Provide the [X, Y] coordinate of the cell's center where the given text is located.  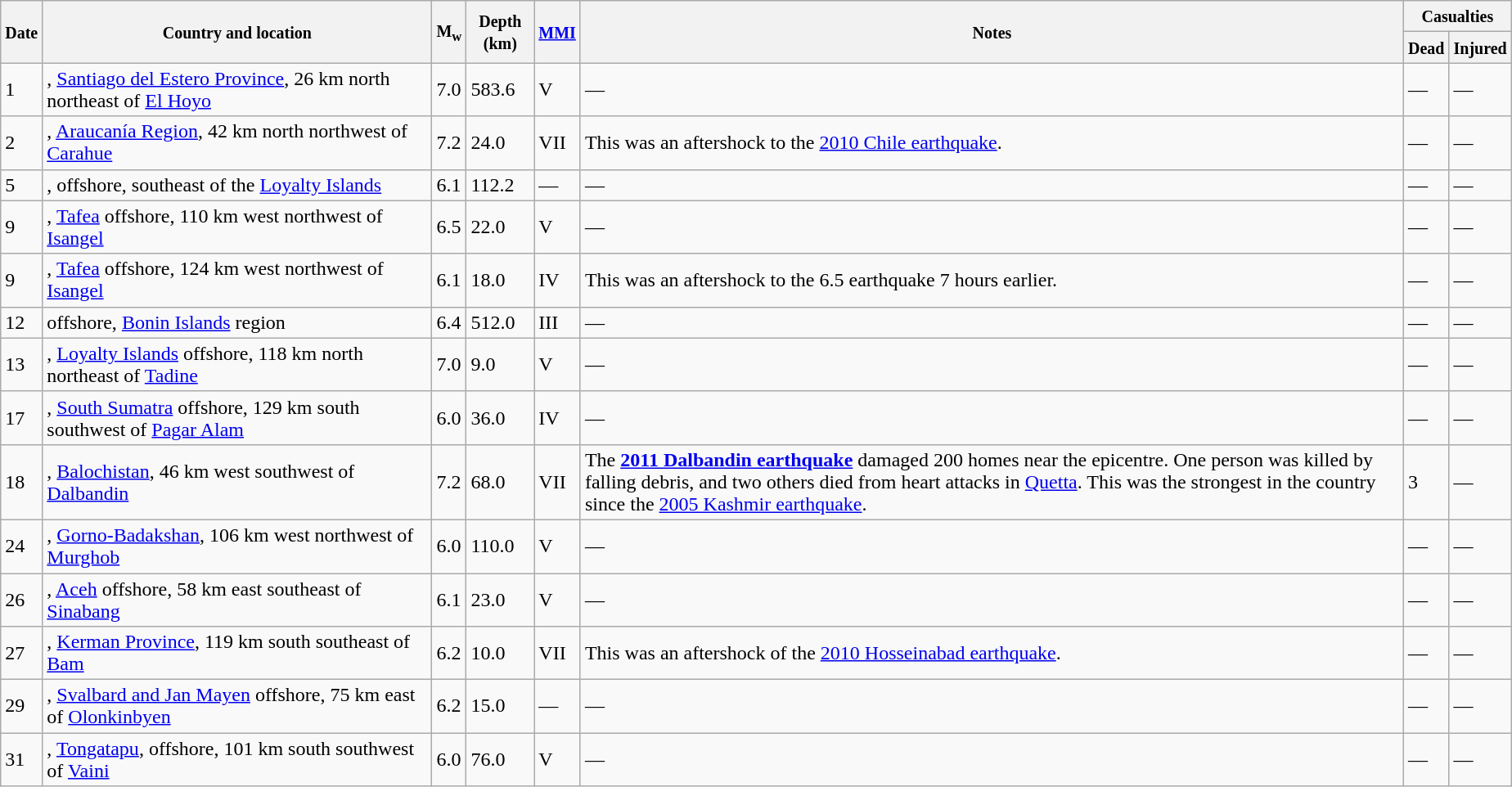
, Tafea offshore, 110 km west northwest of Isangel [237, 227]
, Tongatapu, offshore, 101 km south southwest of Vaini [237, 759]
13 [21, 365]
III [558, 322]
Date [21, 32]
offshore, Bonin Islands region [237, 322]
This was an aftershock to the 2010 Chile earthquake. [992, 142]
9.0 [501, 365]
Notes [992, 32]
, Santiago del Estero Province, 26 km north northeast of El Hoyo [237, 90]
36.0 [501, 417]
, Araucanía Region, 42 km north northwest of Carahue [237, 142]
31 [21, 759]
, South Sumatra offshore, 129 km south southwest of Pagar Alam [237, 417]
, Svalbard and Jan Mayen offshore, 75 km east of Olonkinbyen [237, 707]
6.4 [449, 322]
18 [21, 482]
26 [21, 599]
, Tafea offshore, 124 km west northwest of Isangel [237, 280]
12 [21, 322]
Casualties [1457, 16]
110.0 [501, 546]
Dead [1426, 47]
1 [21, 90]
, Balochistan, 46 km west southwest of Dalbandin [237, 482]
Mw [449, 32]
Depth (km) [501, 32]
6.5 [449, 227]
112.2 [501, 185]
68.0 [501, 482]
512.0 [501, 322]
24.0 [501, 142]
15.0 [501, 707]
29 [21, 707]
24 [21, 546]
10.0 [501, 653]
27 [21, 653]
, Loyalty Islands offshore, 118 km north northeast of Tadine [237, 365]
MMI [558, 32]
22.0 [501, 227]
17 [21, 417]
76.0 [501, 759]
23.0 [501, 599]
, Aceh offshore, 58 km east southeast of Sinabang [237, 599]
18.0 [501, 280]
Country and location [237, 32]
Injured [1480, 47]
This was an aftershock to the 6.5 earthquake 7 hours earlier. [992, 280]
, offshore, southeast of the Loyalty Islands [237, 185]
5 [21, 185]
3 [1426, 482]
This was an aftershock of the 2010 Hosseinabad earthquake. [992, 653]
583.6 [501, 90]
, Kerman Province, 119 km south southeast of Bam [237, 653]
2 [21, 142]
, Gorno-Badakshan, 106 km west northwest of Murghob [237, 546]
